Provide the [x, y] coordinate of the cell's center where the given text is located.  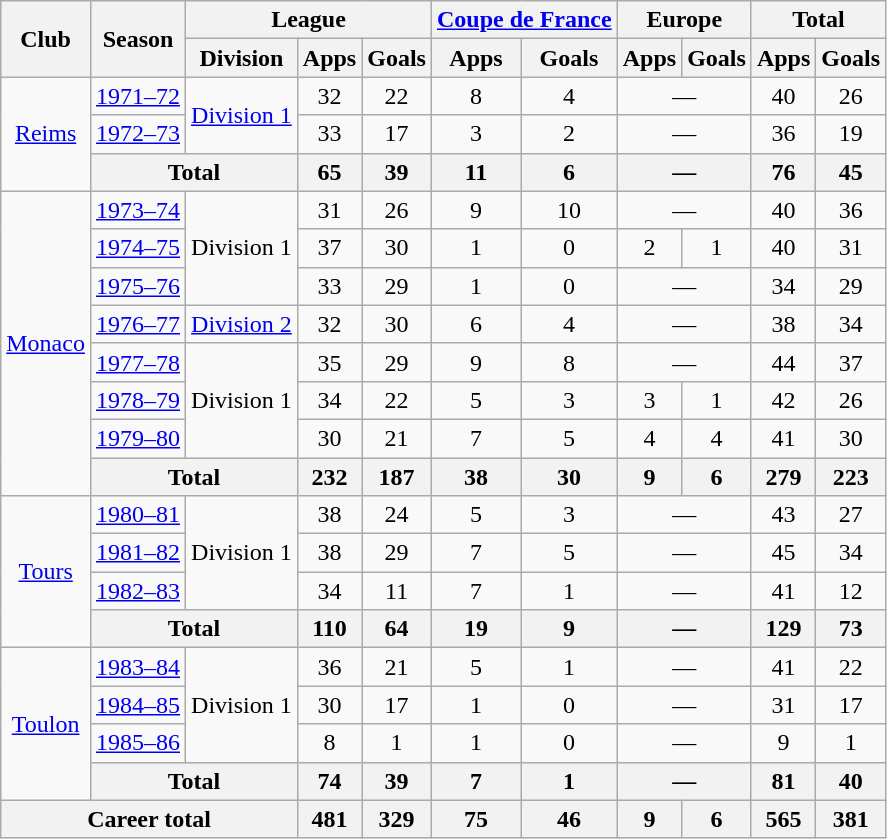
187 [397, 477]
1971–72 [138, 96]
1985–86 [138, 743]
65 [329, 172]
110 [329, 629]
Club [46, 39]
1974–75 [138, 248]
1980–81 [138, 515]
1981–82 [138, 553]
Tours [46, 572]
381 [851, 819]
329 [397, 819]
1978–79 [138, 400]
81 [783, 781]
Career total [150, 819]
43 [783, 515]
27 [851, 515]
1976–77 [138, 324]
232 [329, 477]
League [309, 20]
Season [138, 39]
1983–84 [138, 667]
73 [851, 629]
1979–80 [138, 438]
565 [783, 819]
46 [570, 819]
129 [783, 629]
24 [397, 515]
Division 2 [242, 324]
1982–83 [138, 591]
76 [783, 172]
35 [329, 362]
Coupe de France [524, 20]
Toulon [46, 724]
Europe [684, 20]
Reims [46, 134]
Monaco [46, 343]
64 [397, 629]
1984–85 [138, 705]
1975–76 [138, 286]
74 [329, 781]
10 [570, 210]
42 [783, 400]
481 [329, 819]
1973–74 [138, 210]
75 [476, 819]
Division [242, 58]
223 [851, 477]
279 [783, 477]
44 [783, 362]
1972–73 [138, 134]
12 [851, 591]
1977–78 [138, 362]
